Output the (X, Y) coordinate of the center of the cell containing the given text.  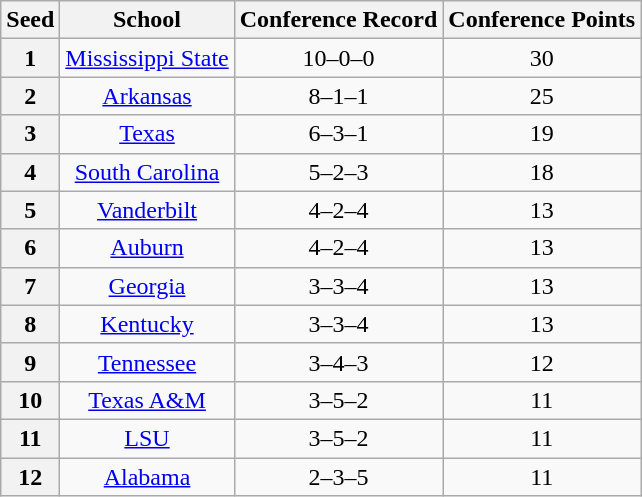
Seed (30, 20)
30 (542, 58)
3–4–3 (338, 362)
2 (30, 96)
7 (30, 286)
3 (30, 134)
9 (30, 362)
Mississippi State (147, 58)
Tennessee (147, 362)
2–3–5 (338, 477)
Texas (147, 134)
4 (30, 172)
8 (30, 324)
School (147, 20)
Conference Record (338, 20)
Arkansas (147, 96)
Kentucky (147, 324)
5 (30, 210)
Vanderbilt (147, 210)
1 (30, 58)
Alabama (147, 477)
Georgia (147, 286)
Texas A&M (147, 400)
Conference Points (542, 20)
6 (30, 248)
LSU (147, 438)
South Carolina (147, 172)
18 (542, 172)
25 (542, 96)
19 (542, 134)
10–0–0 (338, 58)
6–3–1 (338, 134)
8–1–1 (338, 96)
5–2–3 (338, 172)
Auburn (147, 248)
10 (30, 400)
